Search for the cell housing the specified text and yield its [x, y] center coordinate. 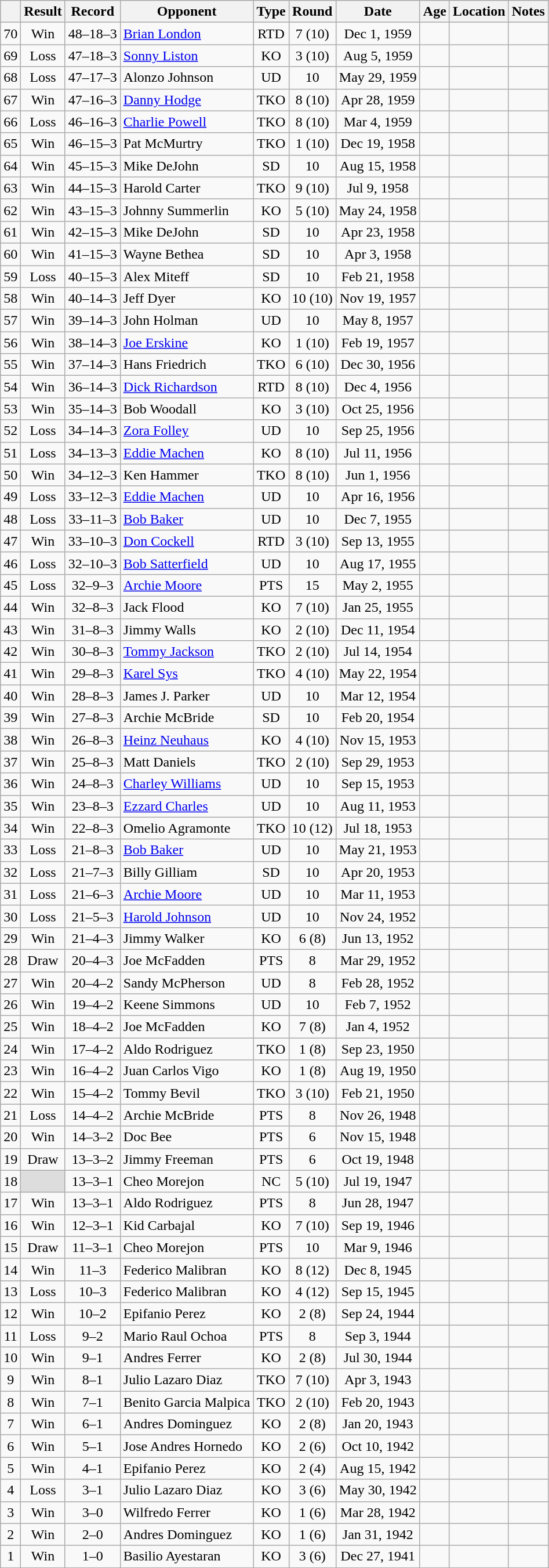
34–12–3 [93, 475]
26 [10, 1005]
20–4–3 [93, 960]
Location [479, 12]
Heinz Neuhaus [187, 740]
Oct 10, 1942 [378, 1446]
5 [10, 1468]
14–3–2 [93, 1137]
21 [10, 1115]
Aug 11, 1953 [378, 806]
53 [10, 409]
56 [10, 343]
Bob Satterfield [187, 563]
6 (8) [312, 938]
25 [10, 1027]
21–4–3 [93, 938]
59 [10, 277]
36–14–3 [93, 387]
21–7–3 [93, 872]
Apr 16, 1956 [378, 497]
Danny Hodge [187, 100]
Jimmy Walls [187, 629]
11 [10, 1335]
7 (8) [312, 1027]
Type [271, 12]
Aug 15, 1958 [378, 166]
Sep 29, 1953 [378, 762]
Juan Carlos Vigo [187, 1071]
25–8–3 [93, 762]
38–14–3 [93, 343]
Jimmy Walker [187, 938]
22 [10, 1093]
Mario Raul Ochoa [187, 1335]
2 [10, 1534]
68 [10, 78]
Nov 24, 1952 [378, 916]
Ken Hammer [187, 475]
Mar 11, 1953 [378, 894]
45 [10, 585]
Jan 25, 1955 [378, 607]
47–17–3 [93, 78]
Benito Garcia Malpica [187, 1402]
Alonzo Johnson [187, 78]
33–12–3 [93, 497]
Jul 30, 1944 [378, 1358]
Sep 3, 1944 [378, 1335]
Jul 14, 1954 [378, 652]
Charley Williams [187, 784]
40–15–3 [93, 277]
Jul 19, 1947 [378, 1181]
Johnny Summerlin [187, 210]
2–0 [93, 1534]
Andres Ferrer [187, 1358]
Dec 30, 1956 [378, 365]
Dec 4, 1956 [378, 387]
15–4–2 [93, 1093]
43 [10, 629]
Mar 28, 1942 [378, 1512]
Jun 28, 1947 [378, 1203]
47–18–3 [93, 56]
14 [10, 1269]
22–8–3 [93, 828]
40–14–3 [93, 299]
Nov 26, 1948 [378, 1115]
6–1 [93, 1424]
46–15–3 [93, 144]
5–1 [93, 1446]
65 [10, 144]
Jul 9, 1958 [378, 188]
26–8–3 [93, 740]
64 [10, 166]
10–2 [93, 1313]
67 [10, 100]
41 [10, 674]
38 [10, 740]
Hans Friedrich [187, 365]
3 [10, 1512]
Jul 11, 1956 [378, 453]
4–1 [93, 1468]
NC [271, 1181]
7 [10, 1424]
30–8–3 [93, 652]
9–2 [93, 1335]
4 (12) [312, 1291]
Apr 3, 1958 [378, 254]
May 8, 1957 [378, 321]
34 [10, 828]
Apr 3, 1943 [378, 1380]
May 29, 1959 [378, 78]
Doc Bee [187, 1137]
55 [10, 365]
21–6–3 [93, 894]
30 [10, 916]
Sep 24, 1944 [378, 1313]
Jun 1, 1956 [378, 475]
Sep 15, 1945 [378, 1291]
32 [10, 872]
24 [10, 1049]
20–4–2 [93, 983]
33 [10, 850]
8 (12) [312, 1269]
Sep 15, 1953 [378, 784]
Wayne Bethea [187, 254]
18–4–2 [93, 1027]
69 [10, 56]
14–4–2 [93, 1115]
2 (4) [312, 1468]
18 [10, 1181]
Joe Erskine [187, 343]
70 [10, 34]
Keene Simmons [187, 1005]
Sep 23, 1950 [378, 1049]
Aug 5, 1959 [378, 56]
Dick Richardson [187, 387]
9 [10, 1380]
Harold Carter [187, 188]
17–4–2 [93, 1049]
24–8–3 [93, 784]
57 [10, 321]
Billy Gilliam [187, 872]
Harold Johnson [187, 916]
35–14–3 [93, 409]
Dec 27, 1941 [378, 1556]
32–10–3 [93, 563]
16–4–2 [93, 1071]
Sandy McPherson [187, 983]
Basilio Ayestaran [187, 1556]
63 [10, 188]
Omelio Agramonte [187, 828]
29 [10, 938]
Apr 23, 1958 [378, 232]
58 [10, 299]
Oct 25, 1956 [378, 409]
Jimmy Freeman [187, 1159]
33–10–3 [93, 541]
Dec 11, 1954 [378, 629]
Result [43, 12]
Kid Carbajal [187, 1225]
James J. Parker [187, 696]
Sep 13, 1955 [378, 541]
Matt Daniels [187, 762]
28 [10, 960]
39 [10, 718]
Feb 20, 1954 [378, 718]
35 [10, 806]
36 [10, 784]
Jul 18, 1953 [378, 828]
Notes [528, 12]
44–15–3 [93, 188]
Jose Andres Hornedo [187, 1446]
Aug 17, 1955 [378, 563]
49 [10, 497]
Jeff Dyer [187, 299]
Don Cockell [187, 541]
Dec 8, 1945 [378, 1269]
8–1 [93, 1380]
43–15–3 [93, 210]
Jan 4, 1952 [378, 1027]
Round [312, 12]
60 [10, 254]
3–1 [93, 1490]
10 (12) [312, 828]
54 [10, 387]
37 [10, 762]
Feb 28, 1952 [378, 983]
Aug 19, 1950 [378, 1071]
Wilfredo Ferrer [187, 1512]
27–8–3 [93, 718]
Feb 19, 1957 [378, 343]
Mar 12, 1954 [378, 696]
12 [10, 1313]
40 [10, 696]
Opponent [187, 12]
10–3 [93, 1291]
45–15–3 [93, 166]
Tommy Jackson [187, 652]
Apr 28, 1959 [378, 100]
Feb 7, 1952 [378, 1005]
13–3–2 [93, 1159]
Dec 7, 1955 [378, 519]
Jun 13, 1952 [378, 938]
33–11–3 [93, 519]
66 [10, 122]
31 [10, 894]
Sep 25, 1956 [378, 431]
32–9–3 [93, 585]
Nov 15, 1953 [378, 740]
21–8–3 [93, 850]
41–15–3 [93, 254]
51 [10, 453]
29–8–3 [93, 674]
John Holman [187, 321]
Aug 15, 1942 [378, 1468]
Jan 31, 1942 [378, 1534]
Mar 29, 1952 [378, 960]
Zora Folley [187, 431]
4 [10, 1490]
Charlie Powell [187, 122]
27 [10, 983]
May 2, 1955 [378, 585]
Nov 19, 1957 [378, 299]
Feb 21, 1950 [378, 1093]
13 [10, 1291]
2 (6) [312, 1446]
23 [10, 1071]
20 [10, 1137]
34–14–3 [93, 431]
9–1 [93, 1358]
34–13–3 [93, 453]
Karel Sys [187, 674]
19–4–2 [93, 1005]
46 [10, 563]
6 (10) [312, 365]
May 24, 1958 [378, 210]
50 [10, 475]
48–18–3 [93, 34]
Feb 20, 1943 [378, 1402]
48 [10, 519]
11–3 [93, 1269]
12–3–1 [93, 1225]
Jack Flood [187, 607]
Date [378, 12]
May 30, 1942 [378, 1490]
Bob Woodall [187, 409]
21–5–3 [93, 916]
Mar 9, 1946 [378, 1247]
Mar 4, 1959 [378, 122]
42–15–3 [93, 232]
Pat McMurtry [187, 144]
Dec 1, 1959 [378, 34]
61 [10, 232]
Record [93, 12]
Apr 20, 1953 [378, 872]
37–14–3 [93, 365]
May 21, 1953 [378, 850]
47–16–3 [93, 100]
7–1 [93, 1402]
52 [10, 431]
Age [435, 12]
Tommy Bevil [187, 1093]
44 [10, 607]
62 [10, 210]
23–8–3 [93, 806]
11–3–1 [93, 1247]
9 (10) [312, 188]
10 (10) [312, 299]
Brian London [187, 34]
39–14–3 [93, 321]
Dec 19, 1958 [378, 144]
Sep 19, 1946 [378, 1225]
Nov 15, 1948 [378, 1137]
32–8–3 [93, 607]
17 [10, 1203]
47 [10, 541]
Oct 19, 1948 [378, 1159]
1 [10, 1556]
3–0 [93, 1512]
19 [10, 1159]
1–0 [93, 1556]
42 [10, 652]
Ezzard Charles [187, 806]
Alex Miteff [187, 277]
46–16–3 [93, 122]
Feb 21, 1958 [378, 277]
31–8–3 [93, 629]
Sonny Liston [187, 56]
28–8–3 [93, 696]
May 22, 1954 [378, 674]
16 [10, 1225]
Jan 20, 1943 [378, 1424]
